Pinpoint the cell where the given text exists, returning its (X, Y) midpoint coordinate. 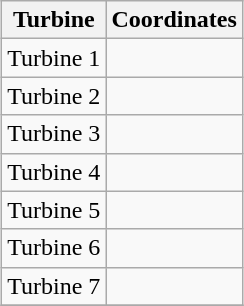
Turbine 1 (54, 58)
Turbine 5 (54, 210)
Turbine 6 (54, 248)
Turbine 3 (54, 134)
Turbine 7 (54, 286)
Coordinates (174, 20)
Turbine (54, 20)
Turbine 2 (54, 96)
Turbine 4 (54, 172)
